Extract the [x, y] coordinate from the center of the cell holding the provided text.  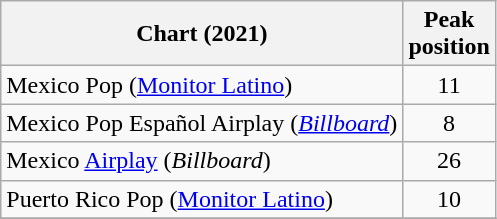
Mexico Pop Español Airplay (Billboard) [202, 123]
10 [449, 199]
Chart (2021) [202, 34]
Puerto Rico Pop (Monitor Latino) [202, 199]
Peakposition [449, 34]
8 [449, 123]
Mexico Pop (Monitor Latino) [202, 85]
Mexico Airplay (Billboard) [202, 161]
11 [449, 85]
26 [449, 161]
